Provide the (X, Y) coordinate of the cell's center where the given text is located.  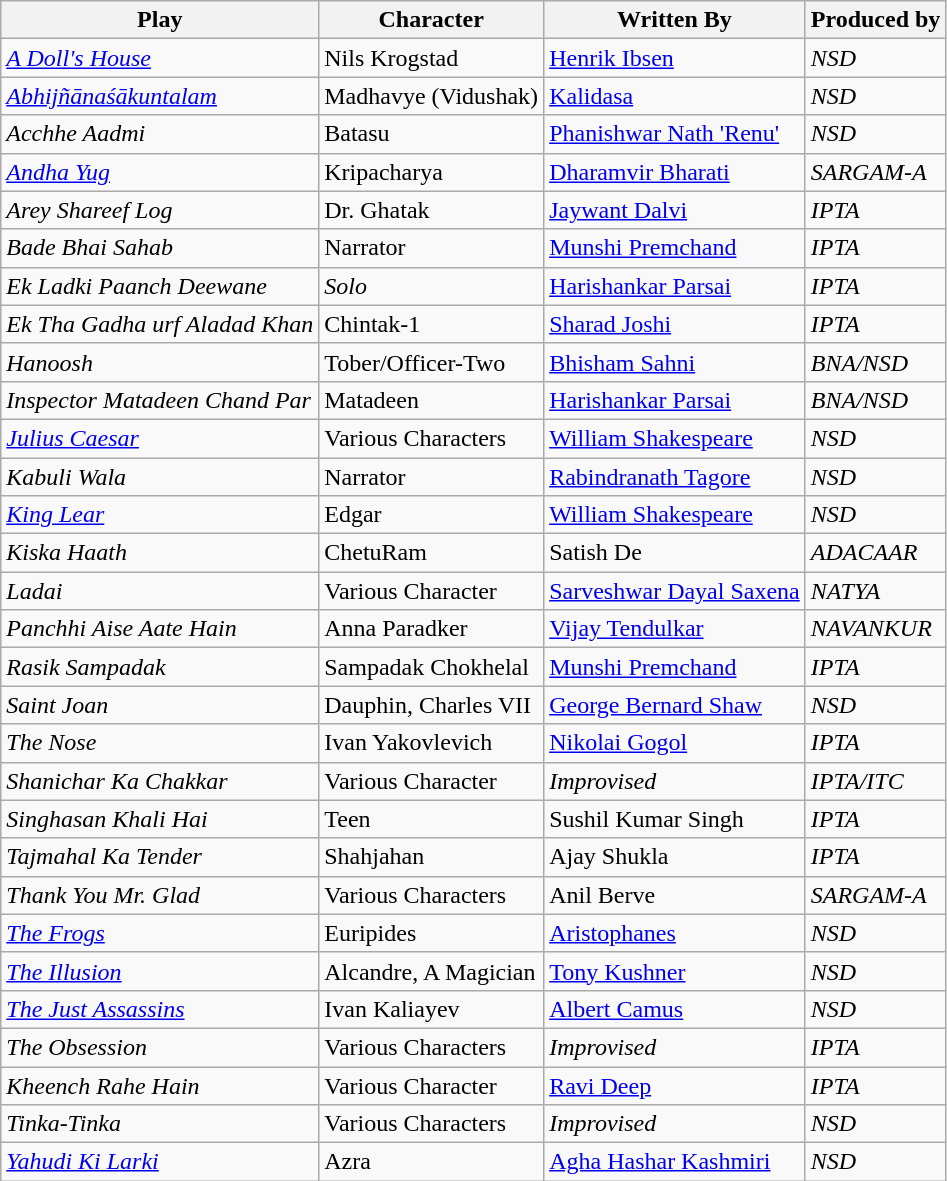
Vijay Tendulkar (675, 629)
The Just Assassins (160, 1009)
Arey Shareef Log (160, 210)
Batasu (432, 134)
George Bernard Shaw (675, 705)
Play (160, 20)
Dharamvir Bharati (675, 172)
Chintak-1 (432, 324)
Azra (432, 1162)
Kripacharya (432, 172)
Written By (675, 20)
Andha Yug (160, 172)
Agha Hashar Kashmiri (675, 1162)
Julius Caesar (160, 438)
Kiska Haath (160, 553)
Saint Joan (160, 705)
Bhisham Sahni (675, 362)
Abhijñānaśākuntalam (160, 96)
Shanichar Ka Chakkar (160, 781)
Acchhe Aadmi (160, 134)
Ladai (160, 591)
King Lear (160, 515)
Dr. Ghatak (432, 210)
Kabuli Wala (160, 477)
Aristophanes (675, 933)
Bade Bhai Sahab (160, 248)
Madhavye (Vidushak) (432, 96)
The Frogs (160, 933)
Shahjahan (432, 857)
Inspector Matadeen Chand Par (160, 400)
Rabindranath Tagore (675, 477)
Henrik Ibsen (675, 58)
The Obsession (160, 1047)
Tajmahal Ka Tender (160, 857)
Kalidasa (675, 96)
Matadeen (432, 400)
Ravi Deep (675, 1085)
Singhasan Khali Hai (160, 819)
The Illusion (160, 971)
Tony Kushner (675, 971)
Ek Tha Gadha urf Aladad Khan (160, 324)
Nils Krogstad (432, 58)
Sushil Kumar Singh (675, 819)
Sampadak Chokhelal (432, 667)
Sharad Joshi (675, 324)
ADACAAR (876, 553)
Jaywant Dalvi (675, 210)
Albert Camus (675, 1009)
Panchhi Aise Aate Hain (160, 629)
Ajay Shukla (675, 857)
IPTA/ITC (876, 781)
Anil Berve (675, 895)
Dauphin, Charles VII (432, 705)
Phanishwar Nath 'Renu' (675, 134)
Kheench Rahe Hain (160, 1085)
NATYA (876, 591)
Solo (432, 286)
Edgar (432, 515)
A Doll's House (160, 58)
Produced by (876, 20)
Sarveshwar Dayal Saxena (675, 591)
Nikolai Gogol (675, 743)
Yahudi Ki Larki (160, 1162)
Anna Paradker (432, 629)
The Nose (160, 743)
Thank You Mr. Glad (160, 895)
Tober/Officer-Two (432, 362)
Ivan Kaliayev (432, 1009)
Satish De (675, 553)
Euripides (432, 933)
Teen (432, 819)
Character (432, 20)
Hanoosh (160, 362)
Alcandre, A Magician (432, 971)
ChetuRam (432, 553)
Tinka-Tinka (160, 1124)
Ivan Yakovlevich (432, 743)
Ek Ladki Paanch Deewane (160, 286)
Rasik Sampadak (160, 667)
NAVANKUR (876, 629)
